Identify which cell holds the provided text, then report its [x, y] central coordinate. 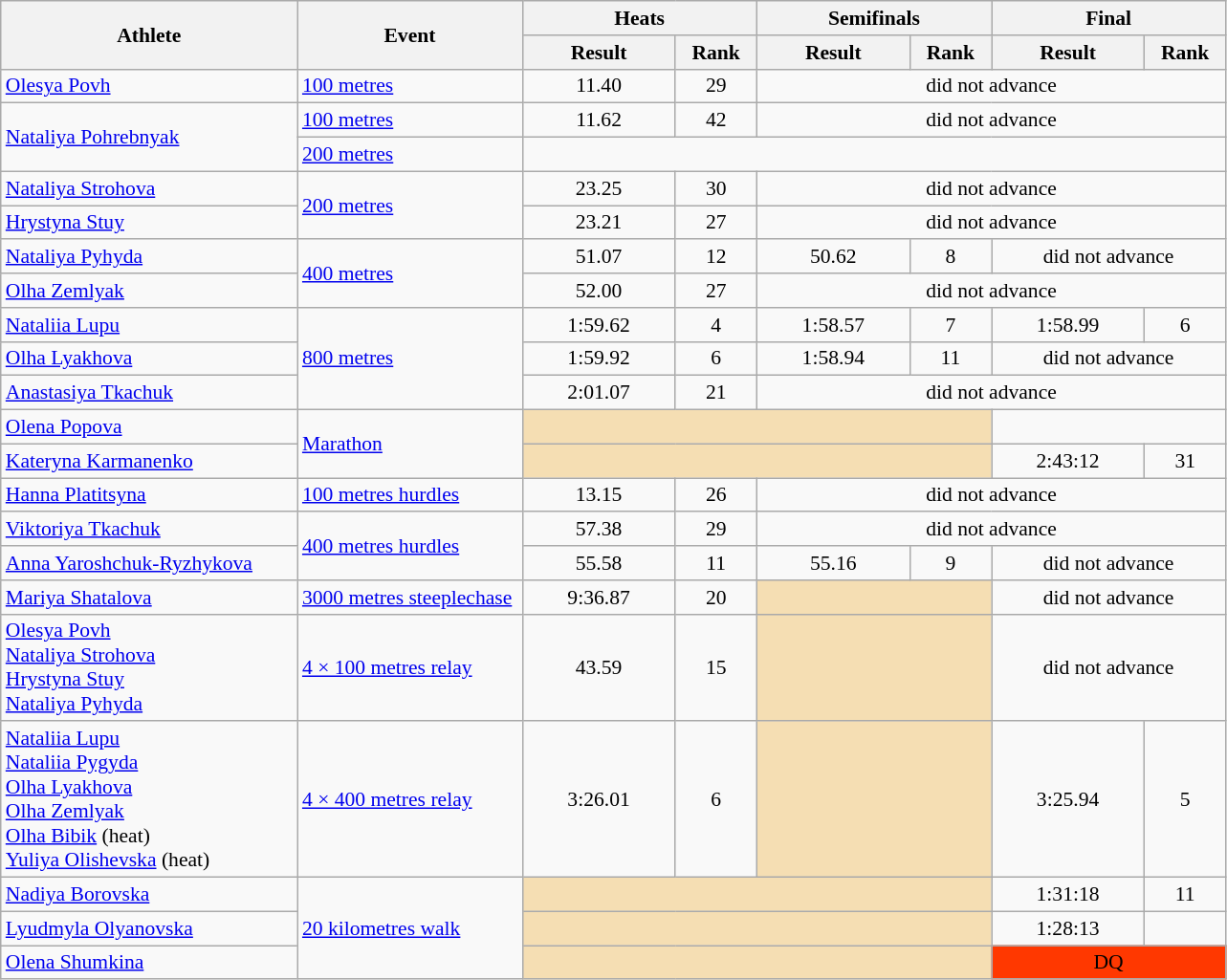
4 × 400 metres relay [409, 799]
Mariya Shatalova [149, 598]
12 [715, 257]
1:28:13 [1067, 928]
55.16 [833, 563]
23.21 [599, 223]
Nataliya Pohrebnyak [149, 138]
52.00 [599, 291]
Semifinals [874, 18]
43.59 [599, 667]
Olena Popova [149, 427]
23.25 [599, 188]
11.62 [599, 120]
1:58.99 [1067, 325]
Nataliya Pyhyda [149, 257]
800 metres [409, 359]
Lyudmyla Olyanovska [149, 928]
Kateryna Karmanenko [149, 461]
Anastasiya Tkachuk [149, 393]
30 [715, 188]
400 metres [409, 273]
8 [951, 257]
3000 metres steeplechase [409, 598]
Nataliia LupuNataliia PygydaOlha LyakhovaOlha ZemlyakOlha Bibik (heat)Yuliya Olishevska (heat) [149, 799]
15 [715, 667]
Marathon [409, 444]
1:58.94 [833, 359]
Nadiya Borovska [149, 895]
21 [715, 393]
2:43:12 [1067, 461]
20 [715, 598]
7 [951, 325]
Heats [639, 18]
9:36.87 [599, 598]
20 kilometres walk [409, 929]
1:59.62 [599, 325]
26 [715, 495]
400 metres hurdles [409, 547]
42 [715, 120]
50.62 [833, 257]
100 metres hurdles [409, 495]
13.15 [599, 495]
Olha Lyakhova [149, 359]
Final [1107, 18]
Hrystyna Stuy [149, 223]
51.07 [599, 257]
Nataliia Lupu [149, 325]
31 [1186, 461]
DQ [1107, 963]
5 [1186, 799]
Hanna Platitsyna [149, 495]
Olesya PovhNataliya StrohovaHrystyna StuyNataliya Pyhyda [149, 667]
Athlete [149, 34]
1:59.92 [599, 359]
55.58 [599, 563]
Nataliya Strohova [149, 188]
Viktoriya Tkachuk [149, 530]
9 [951, 563]
11.40 [599, 86]
57.38 [599, 530]
Olha Zemlyak [149, 291]
Anna Yaroshchuk-Ryzhykova [149, 563]
Olesya Povh [149, 86]
1:31:18 [1067, 895]
Event [409, 34]
3:26.01 [599, 799]
1:58.57 [833, 325]
4 × 100 metres relay [409, 667]
2:01.07 [599, 393]
4 [715, 325]
3:25.94 [1067, 799]
Olena Shumkina [149, 963]
